Return [x, y] of the center of cell containing provided text 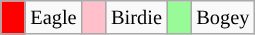
Birdie [136, 17]
Bogey [222, 17]
Eagle [53, 17]
